Pinpoint the cell where the given text exists, returning its (x, y) midpoint coordinate. 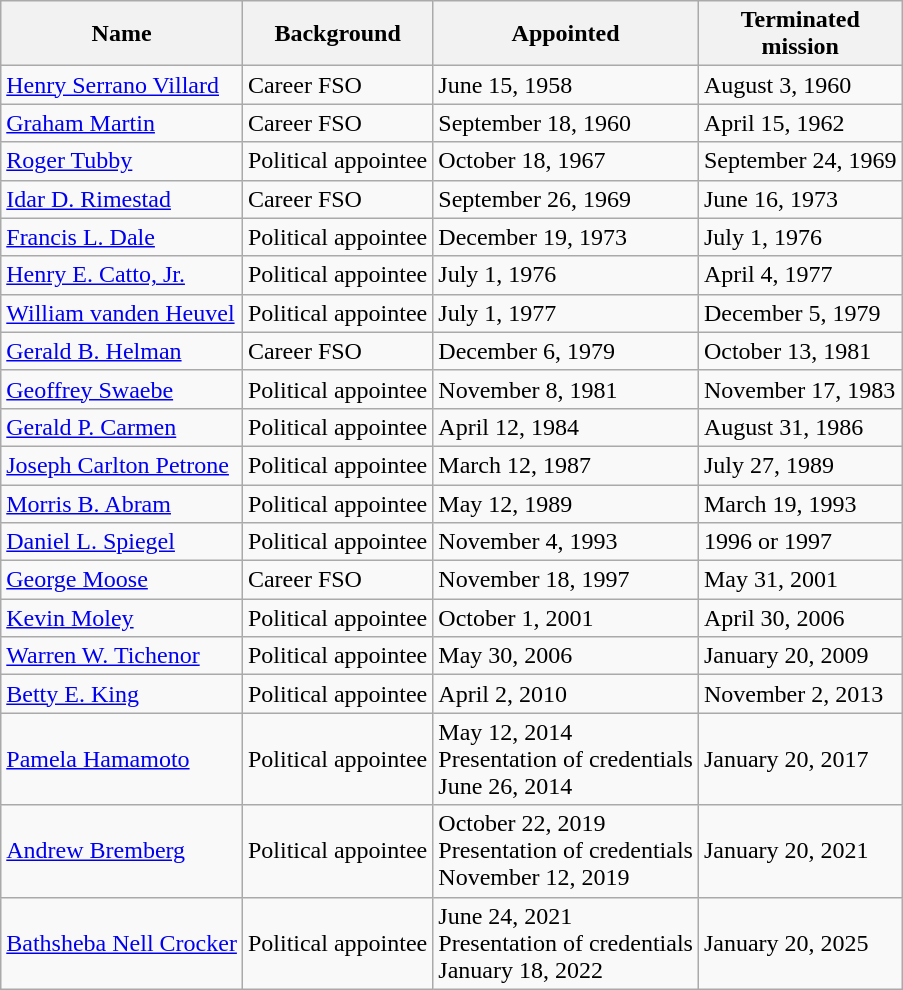
Terminatedmission (800, 34)
March 12, 1987 (566, 465)
July 27, 1989 (800, 465)
January 20, 2021 (800, 851)
December 19, 1973 (566, 237)
Francis L. Dale (122, 237)
October 22, 2019Presentation of credentialsNovember 12, 2019 (566, 851)
September 26, 1969 (566, 199)
January 20, 2025 (800, 943)
Henry E. Catto, Jr. (122, 275)
June 16, 1973 (800, 199)
Roger Tubby (122, 161)
November 4, 1993 (566, 542)
Betty E. King (122, 694)
George Moose (122, 580)
June 15, 1958 (566, 85)
1996 or 1997 (800, 542)
July 1, 1977 (566, 313)
Background (337, 34)
August 3, 1960 (800, 85)
Appointed (566, 34)
November 17, 1983 (800, 389)
November 2, 2013 (800, 694)
June 24, 2021Presentation of credentialsJanuary 18, 2022 (566, 943)
May 12, 1989 (566, 503)
October 1, 2001 (566, 618)
April 15, 1962 (800, 123)
January 20, 2009 (800, 656)
April 2, 2010 (566, 694)
Graham Martin (122, 123)
Idar D. Rimestad (122, 199)
Warren W. Tichenor (122, 656)
August 31, 1986 (800, 427)
Name (122, 34)
April 4, 1977 (800, 275)
Pamela Hamamoto (122, 759)
William vanden Heuvel (122, 313)
November 18, 1997 (566, 580)
Henry Serrano Villard (122, 85)
Joseph Carlton Petrone (122, 465)
November 8, 1981 (566, 389)
Morris B. Abram (122, 503)
Daniel L. Spiegel (122, 542)
September 24, 1969 (800, 161)
Andrew Bremberg (122, 851)
December 6, 1979 (566, 351)
May 30, 2006 (566, 656)
September 18, 1960 (566, 123)
May 12, 2014Presentation of credentialsJune 26, 2014 (566, 759)
Kevin Moley (122, 618)
March 19, 1993 (800, 503)
Bathsheba Nell Crocker (122, 943)
Gerald P. Carmen (122, 427)
Geoffrey Swaebe (122, 389)
October 13, 1981 (800, 351)
April 12, 1984 (566, 427)
January 20, 2017 (800, 759)
December 5, 1979 (800, 313)
May 31, 2001 (800, 580)
Gerald B. Helman (122, 351)
April 30, 2006 (800, 618)
October 18, 1967 (566, 161)
